Pinpoint the cell where the given text exists, returning its [x, y] midpoint coordinate. 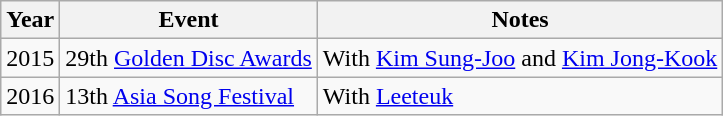
With Leeteuk [520, 96]
2015 [30, 58]
13th Asia Song Festival [189, 96]
2016 [30, 96]
29th Golden Disc Awards [189, 58]
Event [189, 20]
Notes [520, 20]
With Kim Sung-Joo and Kim Jong-Kook [520, 58]
Year [30, 20]
